Extract the [X, Y] coordinate from the center of the cell holding the provided text.  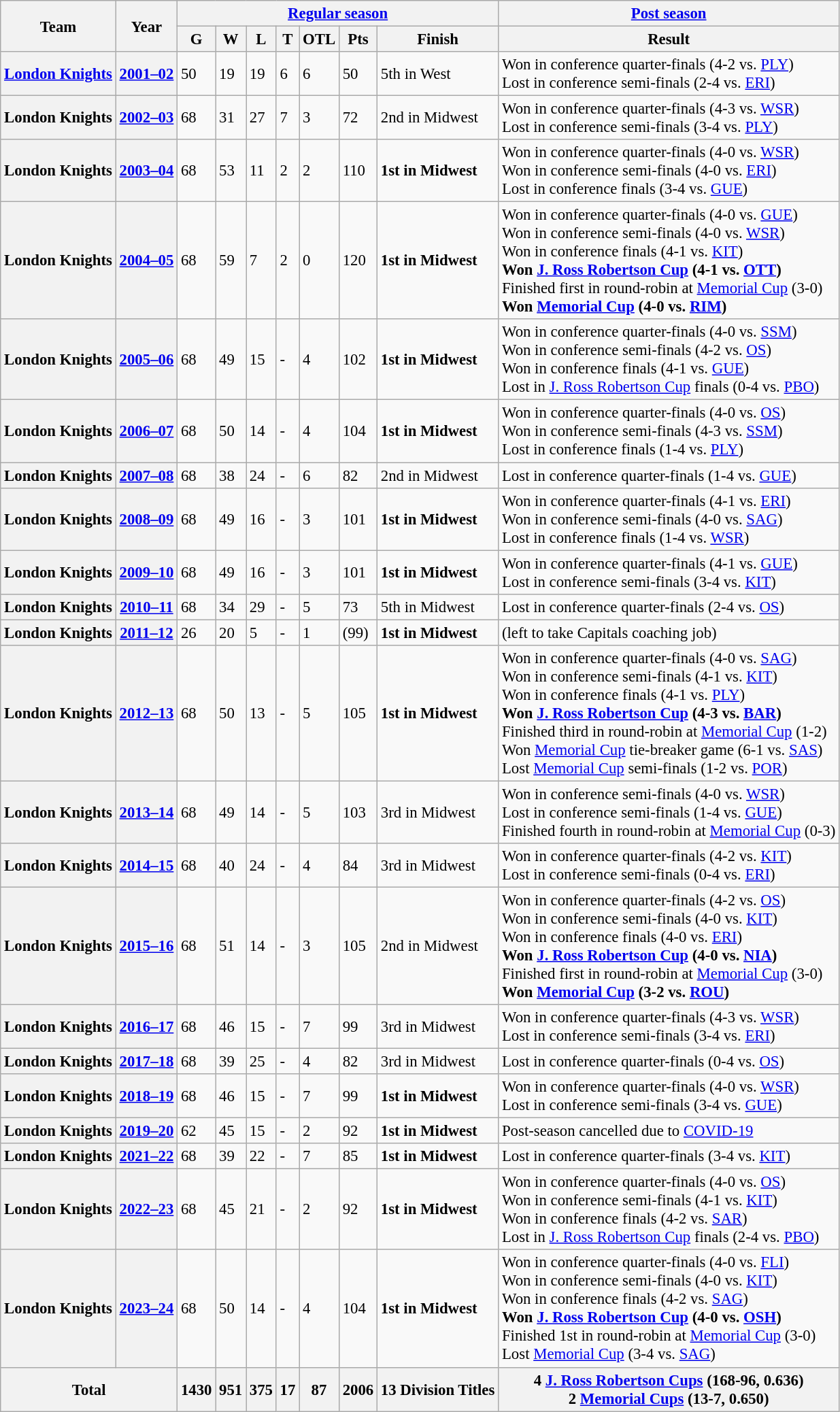
2014–15 [146, 865]
2007–08 [146, 475]
Won in conference quarter-finals (4-0 vs. OS) Won in conference semi-finals (4-3 vs. SSM) Lost in conference finals (1-4 vs. PLY) [669, 431]
17 [287, 1389]
84 [358, 865]
L [261, 39]
Result [669, 39]
2012–13 [146, 713]
11 [261, 171]
1 [320, 633]
951 [231, 1389]
Lost in conference quarter-finals (1-4 vs. GUE) [669, 475]
Year [146, 26]
5th in Midwest [438, 607]
Pts [358, 39]
40 [231, 865]
1430 [197, 1389]
72 [358, 118]
21 [261, 1209]
Won in conference quarter-finals (4-2 vs. KIT) Lost in conference semi-finals (0-4 vs. ERI) [669, 865]
Post season [669, 14]
2019–20 [146, 1131]
2016–17 [146, 1027]
2013–14 [146, 812]
13 [261, 713]
25 [261, 1062]
Won in conference semi-finals (4-0 vs. WSR) Lost in conference semi-finals (1-4 vs. GUE) Finished fourth in round-robin at Memorial Cup (0-3) [669, 812]
2005–06 [146, 360]
2006 [358, 1389]
103 [358, 812]
2003–04 [146, 171]
38 [231, 475]
Won in conference quarter-finals (4-1 vs. ERI) Won in conference semi-finals (4-0 vs. SAG) Lost in conference finals (1-4 vs. WSR) [669, 519]
Regular season [338, 14]
27 [261, 118]
Team [58, 26]
Won in conference quarter-finals (4-3 vs. WSR) Lost in conference semi-finals (3-4 vs. PLY) [669, 118]
2023–24 [146, 1309]
22 [261, 1156]
2017–18 [146, 1062]
2004–05 [146, 261]
Finish [438, 39]
2011–12 [146, 633]
13 Division Titles [438, 1389]
34 [231, 607]
31 [231, 118]
Won in conference quarter-finals (4-0 vs. WSR) Won in conference semi-finals (4-0 vs. ERI) Lost in conference finals (3-4 vs. GUE) [669, 171]
2008–09 [146, 519]
Total [89, 1389]
87 [320, 1389]
Won in conference quarter-finals (4-1 vs. GUE) Lost in conference semi-finals (3-4 vs. KIT) [669, 573]
2021–22 [146, 1156]
53 [231, 171]
(99) [358, 633]
59 [231, 261]
Won in conference quarter-finals (4-2 vs. PLY) Lost in conference semi-finals (2-4 vs. ERI) [669, 73]
0 [320, 261]
2001–02 [146, 73]
2009–10 [146, 573]
20 [231, 633]
Lost in conference quarter-finals (3-4 vs. KIT) [669, 1156]
2010–11 [146, 607]
G [197, 39]
Post-season cancelled due to COVID-19 [669, 1131]
(left to take Capitals coaching job) [669, 633]
2015–16 [146, 945]
2022–23 [146, 1209]
2018–19 [146, 1096]
120 [358, 261]
29 [261, 607]
Won in conference quarter-finals (4-3 vs. WSR) Lost in conference semi-finals (3-4 vs. ERI) [669, 1027]
73 [358, 607]
Lost in conference quarter-finals (0-4 vs. OS) [669, 1062]
T [287, 39]
62 [197, 1131]
Won in conference quarter-finals (4-0 vs. WSR) Lost in conference semi-finals (3-4 vs. GUE) [669, 1096]
51 [231, 945]
110 [358, 171]
4 J. Ross Robertson Cups (168-96, 0.636) 2 Memorial Cups (13-7, 0.650) [669, 1389]
5th in West [438, 73]
2006–07 [146, 431]
W [231, 39]
375 [261, 1389]
26 [197, 633]
Lost in conference quarter-finals (2-4 vs. OS) [669, 607]
2002–03 [146, 118]
102 [358, 360]
OTL [320, 39]
85 [358, 1156]
